Search for the cell housing the specified text and yield its (X, Y) center coordinate. 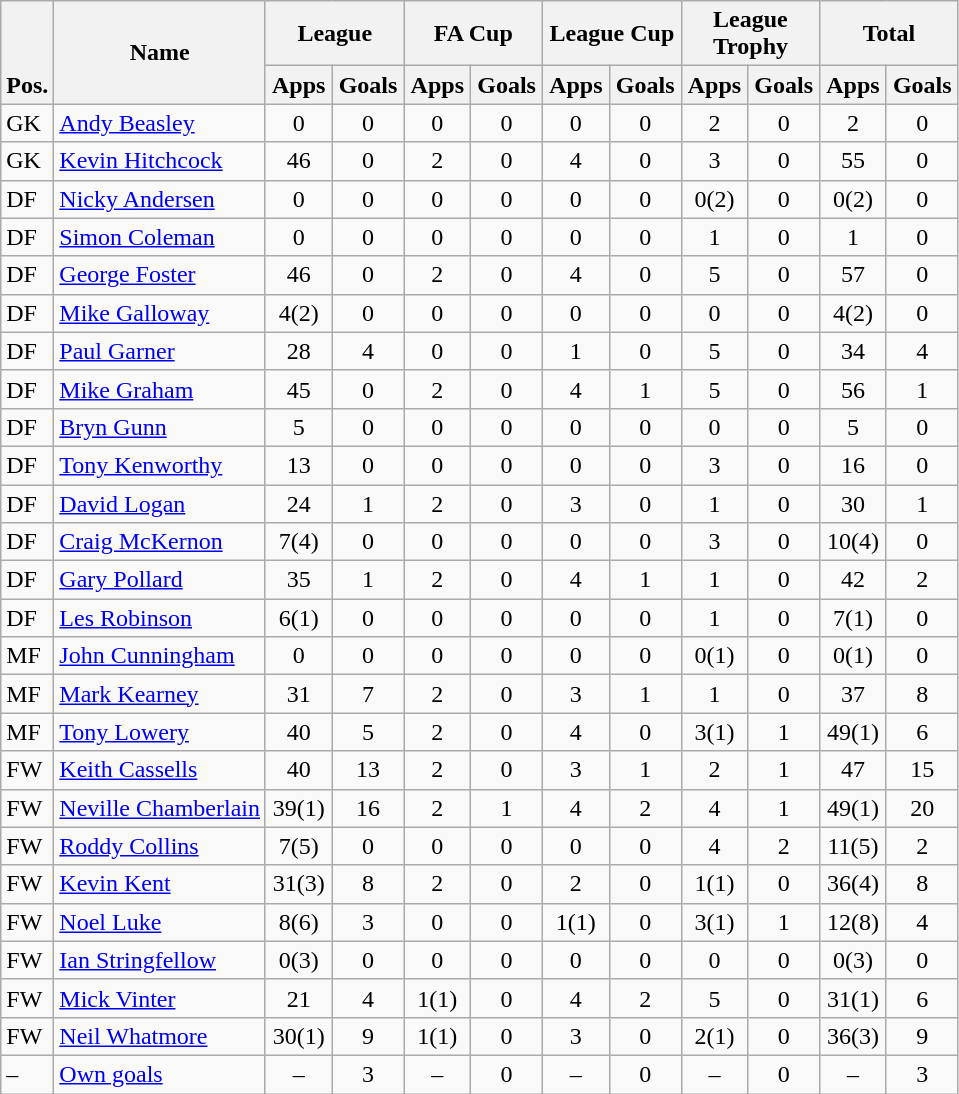
Nicky Andersen (160, 199)
Roddy Collins (160, 846)
David Logan (160, 503)
Kevin Hitchcock (160, 161)
League (334, 34)
30 (854, 503)
31 (298, 694)
10(4) (854, 542)
Tony Lowery (160, 732)
7(4) (298, 542)
31(1) (854, 998)
30(1) (298, 1036)
21 (298, 998)
Craig McKernon (160, 542)
36(3) (854, 1036)
Keith Cassells (160, 770)
Mike Galloway (160, 313)
League Trophy (750, 34)
45 (298, 389)
2(1) (714, 1036)
39(1) (298, 808)
Noel Luke (160, 922)
Neil Whatmore (160, 1036)
Tony Kenworthy (160, 465)
24 (298, 503)
Mick Vinter (160, 998)
George Foster (160, 275)
57 (854, 275)
League Cup (612, 34)
John Cunningham (160, 656)
35 (298, 580)
Neville Chamberlain (160, 808)
55 (854, 161)
7 (368, 694)
28 (298, 351)
Kevin Kent (160, 884)
36(4) (854, 884)
34 (854, 351)
Ian Stringfellow (160, 960)
Simon Coleman (160, 237)
FA Cup (474, 34)
11(5) (854, 846)
Own goals (160, 1074)
7(5) (298, 846)
Name (160, 52)
Bryn Gunn (160, 427)
42 (854, 580)
37 (854, 694)
15 (922, 770)
Mark Kearney (160, 694)
Gary Pollard (160, 580)
6(1) (298, 618)
31(3) (298, 884)
12(8) (854, 922)
56 (854, 389)
Andy Beasley (160, 123)
Total (890, 34)
20 (922, 808)
8(6) (298, 922)
Mike Graham (160, 389)
Les Robinson (160, 618)
47 (854, 770)
Paul Garner (160, 351)
Pos. (28, 52)
7(1) (854, 618)
